Return (X, Y) of the center of cell containing provided text 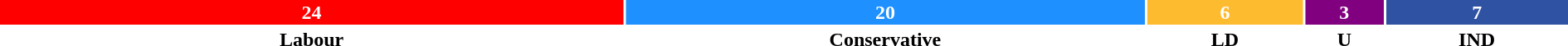
3 (1344, 12)
20 (884, 12)
6 (1225, 12)
24 (312, 12)
7 (1477, 12)
